Determine the [X, Y] coordinate at the center of the cell enclosing the given text.  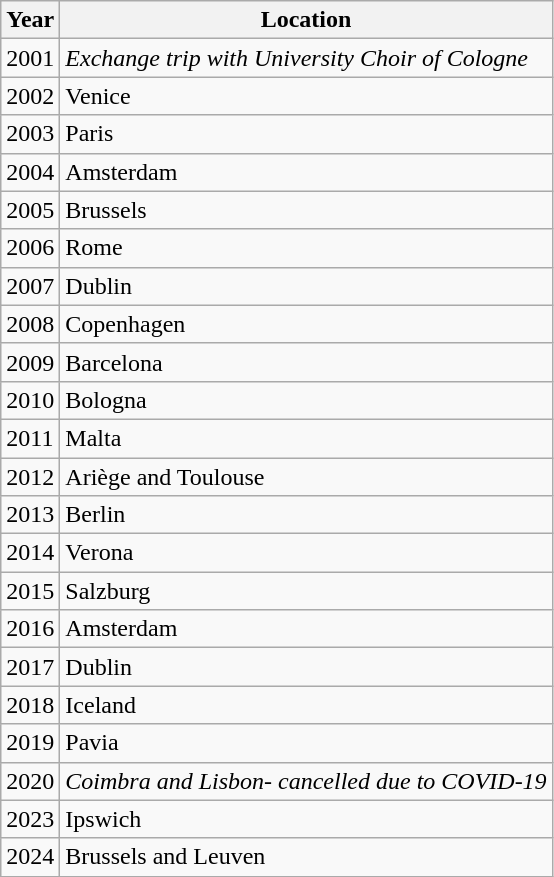
2014 [30, 553]
2001 [30, 58]
2018 [30, 705]
2003 [30, 134]
Ipswich [306, 819]
Copenhagen [306, 324]
2019 [30, 743]
2012 [30, 477]
2017 [30, 667]
2010 [30, 400]
2011 [30, 438]
Pavia [306, 743]
Iceland [306, 705]
Barcelona [306, 362]
Brussels [306, 210]
2009 [30, 362]
Bologna [306, 400]
Coimbra and Lisbon- cancelled due to COVID-19 [306, 781]
2004 [30, 172]
Brussels and Leuven [306, 857]
2016 [30, 629]
2005 [30, 210]
Year [30, 20]
Malta [306, 438]
Rome [306, 248]
2013 [30, 515]
Location [306, 20]
2008 [30, 324]
2006 [30, 248]
2015 [30, 591]
2002 [30, 96]
Paris [306, 134]
Ariège and Toulouse [306, 477]
2020 [30, 781]
Berlin [306, 515]
Venice [306, 96]
2023 [30, 819]
Salzburg [306, 591]
2024 [30, 857]
2007 [30, 286]
Verona [306, 553]
Exchange trip with University Choir of Cologne [306, 58]
